Detect which cell encompasses the target text, then output its (X, Y) center coordinate. 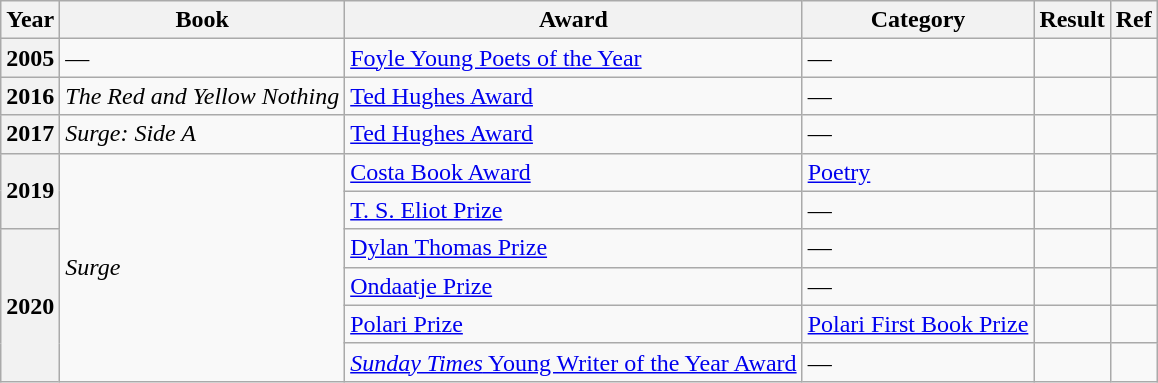
Dylan Thomas Prize (574, 248)
Year (30, 20)
2016 (30, 96)
Sunday Times Young Writer of the Year Award (574, 362)
The Red and Yellow Nothing (202, 96)
T. S. Eliot Prize (574, 210)
Ondaatje Prize (574, 286)
Polari First Book Prize (918, 324)
2019 (30, 191)
Category (918, 20)
Poetry (918, 172)
2017 (30, 134)
Ref (1134, 20)
Polari Prize (574, 324)
Surge (202, 267)
Foyle Young Poets of the Year (574, 58)
Result (1072, 20)
Surge: Side A (202, 134)
Costa Book Award (574, 172)
2020 (30, 305)
2005 (30, 58)
Book (202, 20)
Award (574, 20)
